Return the [x, y] coordinate for the center point of the cell that contains the specified text.  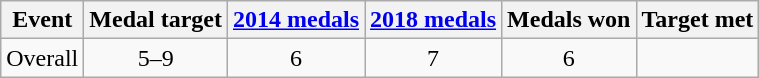
Overall [42, 58]
5–9 [156, 58]
Medals won [569, 20]
Event [42, 20]
Medal target [156, 20]
Target met [698, 20]
7 [434, 58]
2014 medals [296, 20]
2018 medals [434, 20]
